Determine the [X, Y] coordinate at the center of the cell enclosing the given text.  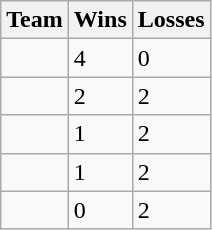
Team [35, 20]
4 [100, 58]
Wins [100, 20]
Losses [171, 20]
